Extract the (X, Y) coordinate from the center of the cell holding the provided text.  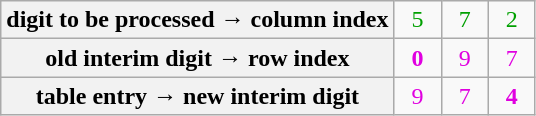
digit to be processed → column index (198, 20)
table entry → new interim digit (198, 96)
2 (512, 20)
5 (418, 20)
0 (418, 58)
old interim digit → row index (198, 58)
4 (512, 96)
